For the text-containing cell, return its midpoint in (X, Y) coordinate format. 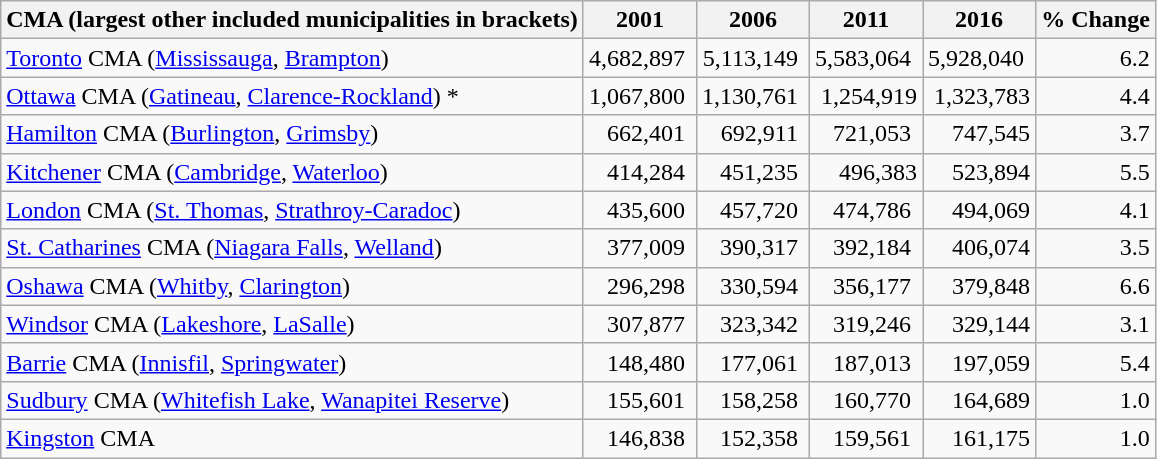
392,184 (866, 248)
Toronto CMA (Mississauga, Brampton) (292, 58)
158,258 (752, 400)
390,317 (752, 248)
307,877 (640, 324)
330,594 (752, 286)
2016 (980, 20)
Hamilton CMA (Burlington, Grimsby) (292, 134)
3.7 (1096, 134)
CMA (largest other included municipalities in brackets) (292, 20)
747,545 (980, 134)
152,358 (752, 438)
4.4 (1096, 96)
Windsor CMA (Lakeshore, LaSalle) (292, 324)
474,786 (866, 210)
3.1 (1096, 324)
161,175 (980, 438)
721,053 (866, 134)
Barrie CMA (Innisfil, Springwater) (292, 362)
379,848 (980, 286)
329,144 (980, 324)
164,689 (980, 400)
1,323,783 (980, 96)
3.5 (1096, 248)
160,770 (866, 400)
5.4 (1096, 362)
4.1 (1096, 210)
Kingston CMA (292, 438)
494,069 (980, 210)
1,067,800 (640, 96)
St. Catharines CMA (Niagara Falls, Welland) (292, 248)
187,013 (866, 362)
6.6 (1096, 286)
435,600 (640, 210)
496,383 (866, 172)
2011 (866, 20)
2001 (640, 20)
451,235 (752, 172)
155,601 (640, 400)
377,009 (640, 248)
5,583,064 (866, 58)
159,561 (866, 438)
457,720 (752, 210)
1,254,919 (866, 96)
692,911 (752, 134)
177,061 (752, 362)
Ottawa CMA (Gatineau, Clarence-Rockland) * (292, 96)
2006 (752, 20)
146,838 (640, 438)
Sudbury CMA (Whitefish Lake, Wanapitei Reserve) (292, 400)
5,113,149 (752, 58)
662,401 (640, 134)
Kitchener CMA (Cambridge, Waterloo) (292, 172)
London CMA (St. Thomas, Strathroy-Caradoc) (292, 210)
319,246 (866, 324)
356,177 (866, 286)
296,298 (640, 286)
148,480 (640, 362)
Oshawa CMA (Whitby, Clarington) (292, 286)
323,342 (752, 324)
1,130,761 (752, 96)
5,928,040 (980, 58)
5.5 (1096, 172)
% Change (1096, 20)
414,284 (640, 172)
6.2 (1096, 58)
197,059 (980, 362)
523,894 (980, 172)
4,682,897 (640, 58)
406,074 (980, 248)
